For the text-containing cell, return its midpoint in (x, y) coordinate format. 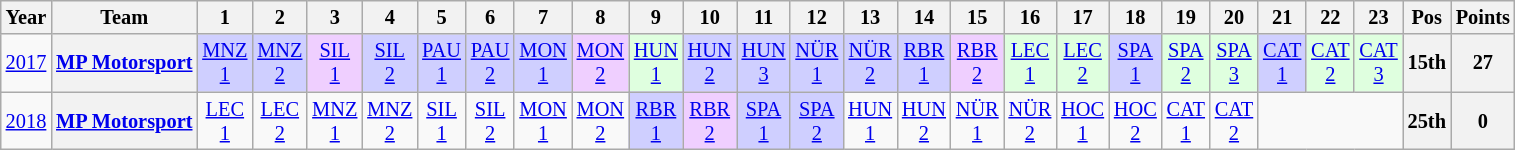
10 (710, 17)
3 (334, 17)
17 (1082, 17)
22 (1330, 17)
PAU2 (490, 63)
18 (1136, 17)
19 (1186, 17)
16 (1030, 17)
2018 (26, 121)
25th (1427, 121)
Pos (1427, 17)
2017 (26, 63)
20 (1234, 17)
13 (870, 17)
9 (656, 17)
1 (224, 17)
HOC2 (1136, 121)
23 (1378, 17)
Team (124, 17)
15th (1427, 63)
Points (1483, 17)
HUN3 (764, 63)
5 (442, 17)
Year (26, 17)
SPA3 (1234, 63)
6 (490, 17)
CAT3 (1378, 63)
0 (1483, 121)
HOC1 (1082, 121)
21 (1282, 17)
8 (600, 17)
14 (924, 17)
15 (978, 17)
12 (816, 17)
27 (1483, 63)
7 (542, 17)
PAU1 (442, 63)
4 (390, 17)
2 (280, 17)
11 (764, 17)
